For the text-containing cell, return its midpoint in [X, Y] coordinate format. 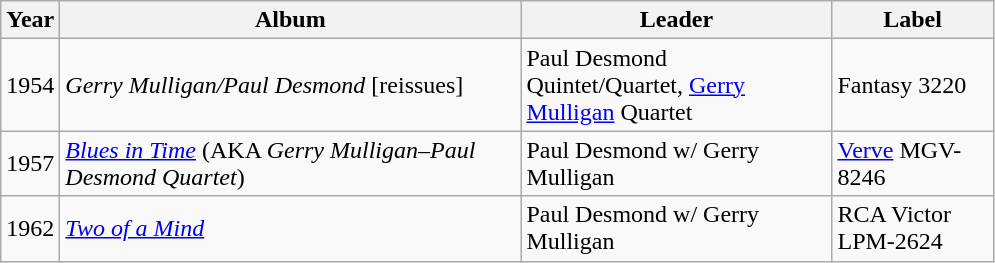
1954 [30, 85]
Two of a Mind [290, 228]
1957 [30, 164]
RCA Victor LPM-2624 [912, 228]
Verve MGV-8246 [912, 164]
Paul Desmond Quintet/Quartet, Gerry Mulligan Quartet [676, 85]
Gerry Mulligan/Paul Desmond [reissues] [290, 85]
Blues in Time (AKA Gerry Mulligan–Paul Desmond Quartet) [290, 164]
Year [30, 20]
1962 [30, 228]
Label [912, 20]
Fantasy 3220 [912, 85]
Album [290, 20]
Leader [676, 20]
